Locate the cell with the specified text and output its [x, y] center coordinate. 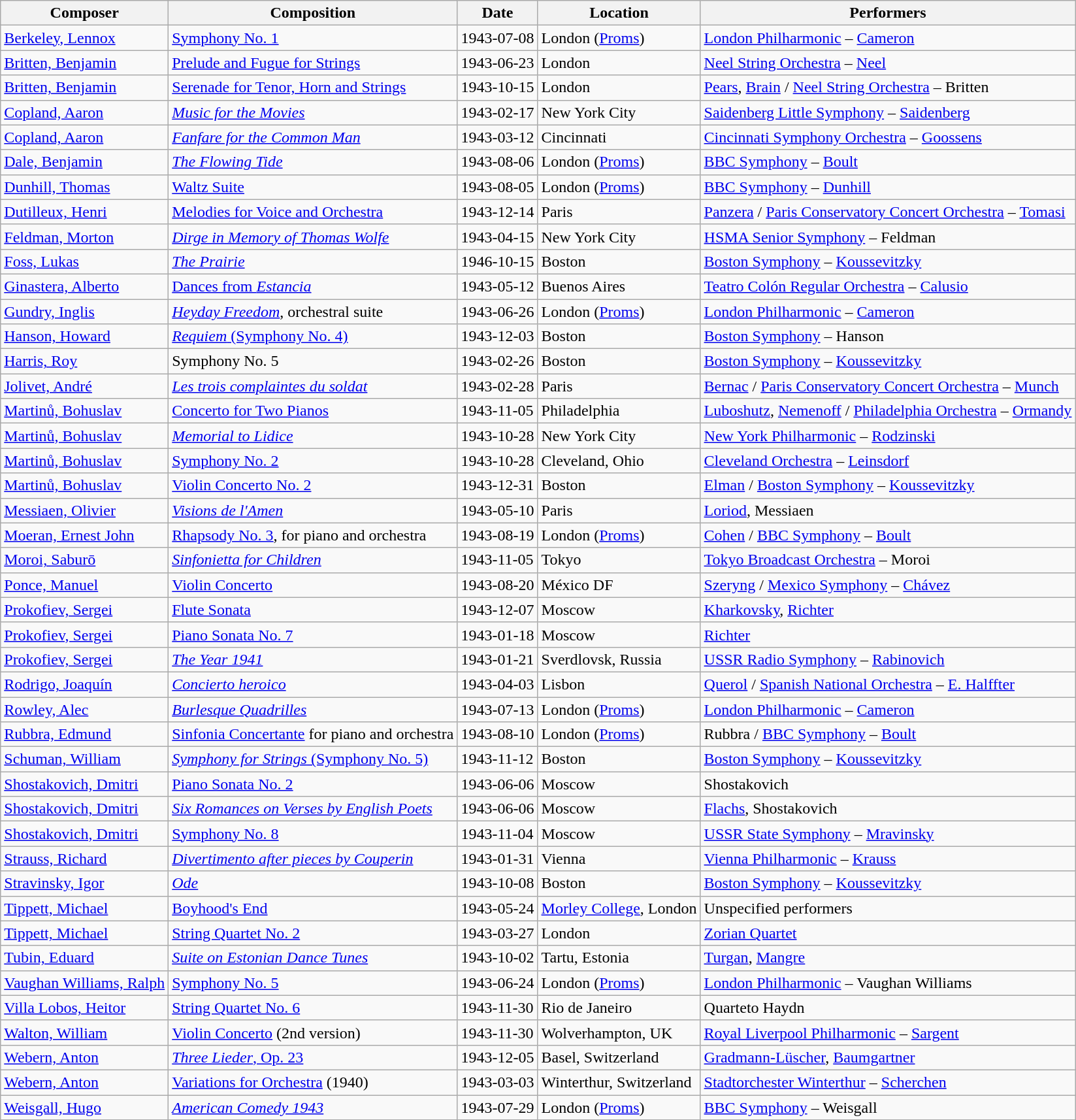
Sinfonietta for Children [313, 560]
USSR State Symphony – Mravinsky [888, 834]
Gradmann-Lüscher, Baumgartner [888, 1057]
BBC Symphony – Boult [888, 162]
HSMA Senior Symphony – Feldman [888, 237]
Symphony No. 2 [313, 461]
American Comedy 1943 [313, 1108]
Ode [313, 883]
1943-02-17 [498, 112]
Winterthur, Switzerland [619, 1082]
Royal Liverpool Philharmonic – Sargent [888, 1032]
Philadelphia [619, 411]
1943-12-31 [498, 486]
Luboshutz, Nemenoff / Philadelphia Orchestra – Ormandy [888, 411]
1943-02-26 [498, 361]
1943-08-05 [498, 187]
Teatro Colón Regular Orchestra – Calusio [888, 286]
Vienna Philharmonic – Krauss [888, 859]
Saidenberg Little Symphony – Saidenberg [888, 112]
Music for the Movies [313, 112]
BBC Symphony – Dunhill [888, 187]
1943-02-28 [498, 386]
Shostakovich [888, 784]
Symphony No. 1 [313, 38]
Rubbra / BBC Symphony – Boult [888, 734]
1943-07-13 [498, 709]
Piano Sonata No. 7 [313, 634]
Violin Concerto No. 2 [313, 486]
1943-04-03 [498, 684]
Lisbon [619, 684]
Flachs, Shostakovich [888, 809]
1943-03-27 [498, 933]
Rio de Janeiro [619, 1008]
Morley College, London [619, 908]
1943-06-24 [498, 983]
Symphony No. 8 [313, 834]
1943-03-12 [498, 137]
Richter [888, 634]
Burlesque Quadrilles [313, 709]
Fanfare for the Common Man [313, 137]
Weisgall, Hugo [85, 1108]
Tokyo [619, 560]
1943-05-24 [498, 908]
Sinfonia Concertante for piano and orchestra [313, 734]
Szeryng / Mexico Symphony – Chávez [888, 585]
Cincinnati Symphony Orchestra – Goossens [888, 137]
Concierto heroico [313, 684]
Composition [313, 13]
Prelude and Fugue for Strings [313, 63]
Vaughan Williams, Ralph [85, 983]
Dirge in Memory of Thomas Wolfe [313, 237]
Elman / Boston Symphony – Koussevitzky [888, 486]
Stravinsky, Igor [85, 883]
Foss, Lukas [85, 261]
1943-05-12 [498, 286]
1943-10-08 [498, 883]
1943-12-05 [498, 1057]
Panzera / Paris Conservatory Concert Orchestra – Tomasi [888, 212]
1943-10-15 [498, 88]
Composer [85, 13]
Schuman, William [85, 759]
Ginastera, Alberto [85, 286]
Strauss, Richard [85, 859]
Piano Sonata No. 2 [313, 784]
Vienna [619, 859]
Six Romances on Verses by English Poets [313, 809]
Zorian Quartet [888, 933]
Rhapsody No. 3, for piano and orchestra [313, 535]
1943-01-18 [498, 634]
1943-07-29 [498, 1108]
1943-03-03 [498, 1082]
Tubin, Eduard [85, 958]
The Prairie [313, 261]
1943-07-08 [498, 38]
Moroi, Saburō [85, 560]
Violin Concerto [313, 585]
London Philharmonic – Vaughan Williams [888, 983]
México DF [619, 585]
Location [619, 13]
Rubbra, Edmund [85, 734]
USSR Radio Symphony – Rabinovich [888, 659]
Serenade for Tenor, Horn and Strings [313, 88]
Cleveland Orchestra – Leinsdorf [888, 461]
Boston Symphony – Hanson [888, 337]
1943-11-04 [498, 834]
Waltz Suite [313, 187]
Les trois complaintes du soldat [313, 386]
1943-06-23 [498, 63]
1943-12-07 [498, 610]
Concerto for Two Pianos [313, 411]
Memorial to Lidice [313, 436]
1943-06-26 [498, 312]
Three Lieder, Op. 23 [313, 1057]
Visions de l'Amen [313, 510]
The Flowing Tide [313, 162]
The Year 1941 [313, 659]
Melodies for Voice and Orchestra [313, 212]
Variations for Orchestra (1940) [313, 1082]
Boyhood's End [313, 908]
Basel, Switzerland [619, 1057]
1943-08-10 [498, 734]
Divertimento after pieces by Couperin [313, 859]
Unspecified performers [888, 908]
1946-10-15 [498, 261]
Stadtorchester Winterthur – Scherchen [888, 1082]
Wolverhampton, UK [619, 1032]
1943-08-20 [498, 585]
Villa Lobos, Heitor [85, 1008]
Cincinnati [619, 137]
1943-05-10 [498, 510]
Cohen / BBC Symphony – Boult [888, 535]
String Quartet No. 2 [313, 933]
1943-01-21 [498, 659]
Loriod, Messiaen [888, 510]
1943-12-03 [498, 337]
Requiem (Symphony No. 4) [313, 337]
1943-01-31 [498, 859]
Gundry, Inglis [85, 312]
Violin Concerto (2nd version) [313, 1032]
Tokyo Broadcast Orchestra – Moroi [888, 560]
Turgan, Mangre [888, 958]
Quarteto Haydn [888, 1008]
Querol / Spanish National Orchestra – E. Halffter [888, 684]
Dances from Estancia [313, 286]
1943-10-02 [498, 958]
Performers [888, 13]
Ponce, Manuel [85, 585]
Cleveland, Ohio [619, 461]
New York Philharmonic – Rodzinski [888, 436]
Buenos Aires [619, 286]
Neel String Orchestra – Neel [888, 63]
BBC Symphony – Weisgall [888, 1108]
Feldman, Morton [85, 237]
Moeran, Ernest John [85, 535]
1943-04-15 [498, 237]
Dutilleux, Henri [85, 212]
Date [498, 13]
Jolivet, André [85, 386]
Pears, Brain / Neel String Orchestra – Britten [888, 88]
Kharkovsky, Richter [888, 610]
1943-08-06 [498, 162]
Suite on Estonian Dance Tunes [313, 958]
Flute Sonata [313, 610]
Symphony for Strings (Symphony No. 5) [313, 759]
Harris, Roy [85, 361]
Rodrigo, Joaquín [85, 684]
Rowley, Alec [85, 709]
Berkeley, Lennox [85, 38]
1943-11-12 [498, 759]
Sverdlovsk, Russia [619, 659]
1943-08-19 [498, 535]
Hanson, Howard [85, 337]
1943-12-14 [498, 212]
Messiaen, Olivier [85, 510]
Tartu, Estonia [619, 958]
Heyday Freedom, orchestral suite [313, 312]
Dale, Benjamin [85, 162]
Bernac / Paris Conservatory Concert Orchestra – Munch [888, 386]
Dunhill, Thomas [85, 187]
String Quartet No. 6 [313, 1008]
Walton, William [85, 1032]
